For the text-containing cell, return its midpoint in [X, Y] coordinate format. 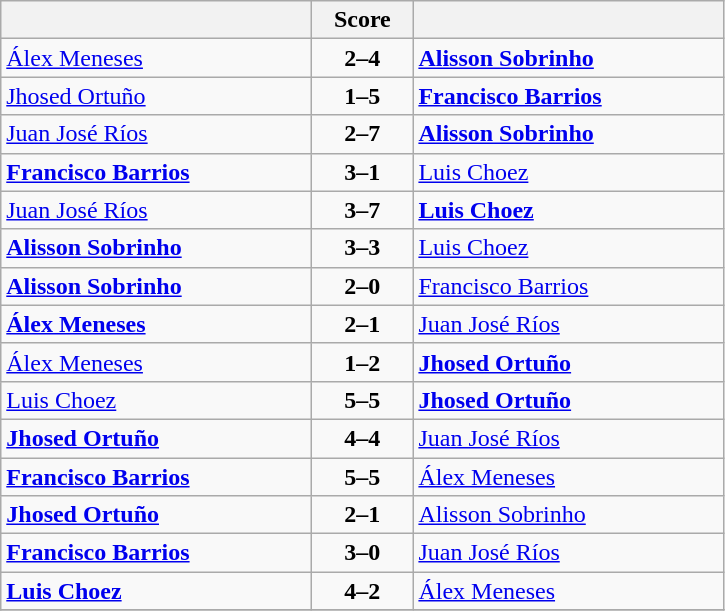
1–2 [362, 362]
2–0 [362, 286]
3–1 [362, 172]
1–5 [362, 96]
Score [362, 20]
3–0 [362, 553]
2–4 [362, 58]
2–7 [362, 134]
4–4 [362, 438]
3–3 [362, 248]
3–7 [362, 210]
4–2 [362, 591]
